Search for the cell housing the specified text and yield its (x, y) center coordinate. 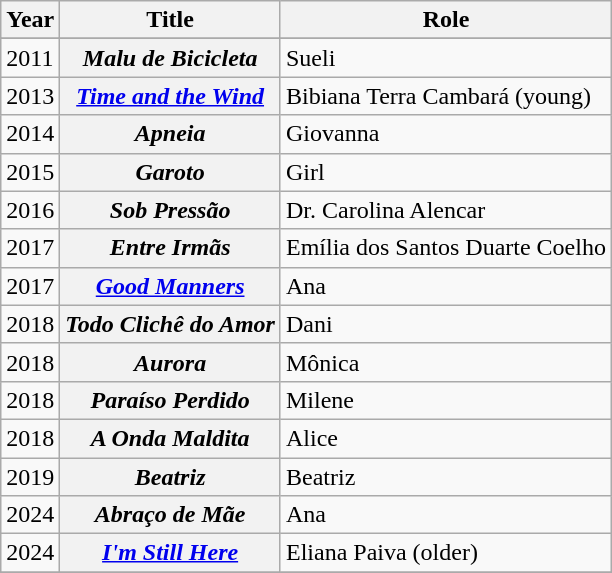
Dani (446, 324)
Garoto (170, 172)
Entre Irmãs (170, 248)
Good Manners (170, 286)
Bibiana Terra Cambará (young) (446, 96)
2013 (30, 96)
Apneia (170, 134)
2016 (30, 210)
Eliana Paiva (older) (446, 553)
Milene (446, 400)
A Onda Maldita (170, 438)
2011 (30, 58)
Title (170, 20)
Paraíso Perdido (170, 400)
Giovanna (446, 134)
2015 (30, 172)
Abraço de Mãe (170, 515)
2014 (30, 134)
Sueli (446, 58)
Year (30, 20)
2019 (30, 477)
Time and the Wind (170, 96)
Malu de Bicicleta (170, 58)
Aurora (170, 362)
Mônica (446, 362)
Emília dos Santos Duarte Coelho (446, 248)
Role (446, 20)
Alice (446, 438)
Sob Pressão (170, 210)
Dr. Carolina Alencar (446, 210)
Girl (446, 172)
Todo Clichê do Amor (170, 324)
I'm Still Here (170, 553)
